Search for the cell housing the specified text and yield its [x, y] center coordinate. 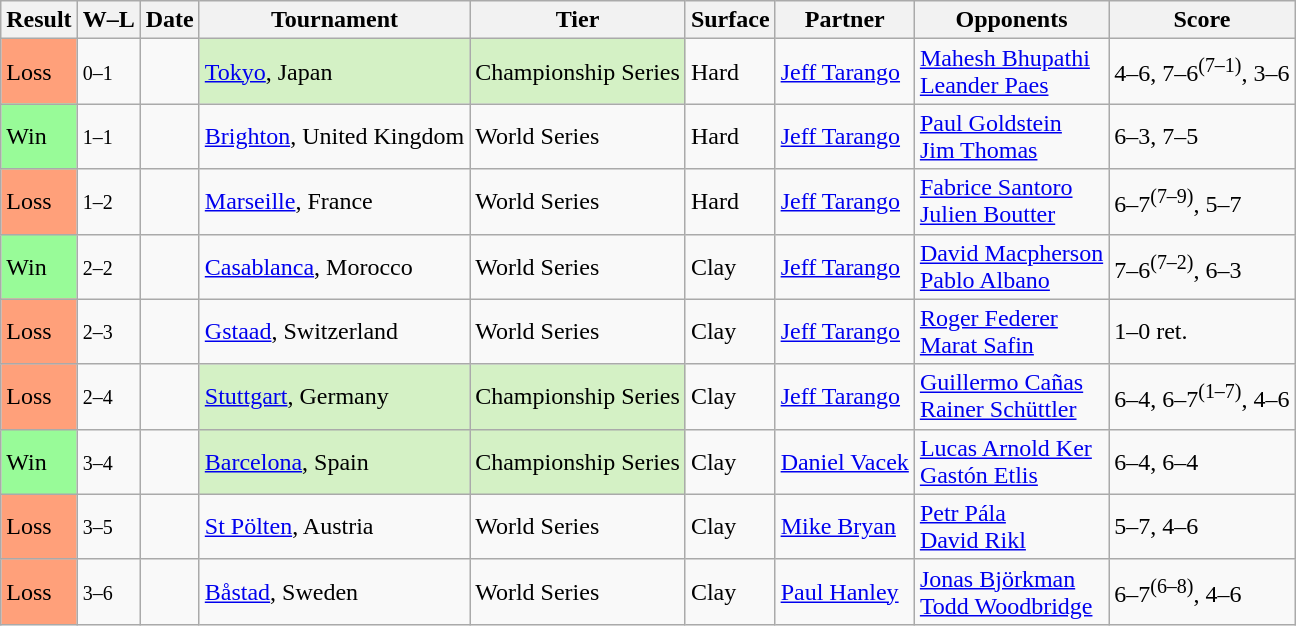
Petr Pála David Rikl [1011, 526]
Mike Bryan [844, 526]
Marseille, France [334, 202]
4–6, 7–6(7–1), 3–6 [1202, 72]
1–2 [108, 202]
6–4, 6–4 [1202, 462]
3–6 [108, 592]
Fabrice Santoro Julien Boutter [1011, 202]
St Pölten, Austria [334, 526]
Casablanca, Morocco [334, 266]
3–4 [108, 462]
Stuttgart, Germany [334, 396]
Result [39, 20]
6–7(7–9), 5–7 [1202, 202]
6–7(6–8), 4–6 [1202, 592]
0–1 [108, 72]
Tournament [334, 20]
W–L [108, 20]
3–5 [108, 526]
Opponents [1011, 20]
2–3 [108, 332]
2–2 [108, 266]
6–3, 7–5 [1202, 136]
Tokyo, Japan [334, 72]
5–7, 4–6 [1202, 526]
Guillermo Cañas Rainer Schüttler [1011, 396]
Date [170, 20]
Roger Federer Marat Safin [1011, 332]
David Macpherson Pablo Albano [1011, 266]
Paul Goldstein Jim Thomas [1011, 136]
Barcelona, Spain [334, 462]
Gstaad, Switzerland [334, 332]
Surface [730, 20]
7–6(7–2), 6–3 [1202, 266]
Mahesh Bhupathi Leander Paes [1011, 72]
1–0 ret. [1202, 332]
Jonas Björkman Todd Woodbridge [1011, 592]
Partner [844, 20]
Båstad, Sweden [334, 592]
1–1 [108, 136]
6–4, 6–7(1–7), 4–6 [1202, 396]
Brighton, United Kingdom [334, 136]
Paul Hanley [844, 592]
Score [1202, 20]
Tier [578, 20]
Daniel Vacek [844, 462]
2–4 [108, 396]
Lucas Arnold Ker Gastón Etlis [1011, 462]
